For the text-containing cell, return its midpoint in [X, Y] coordinate format. 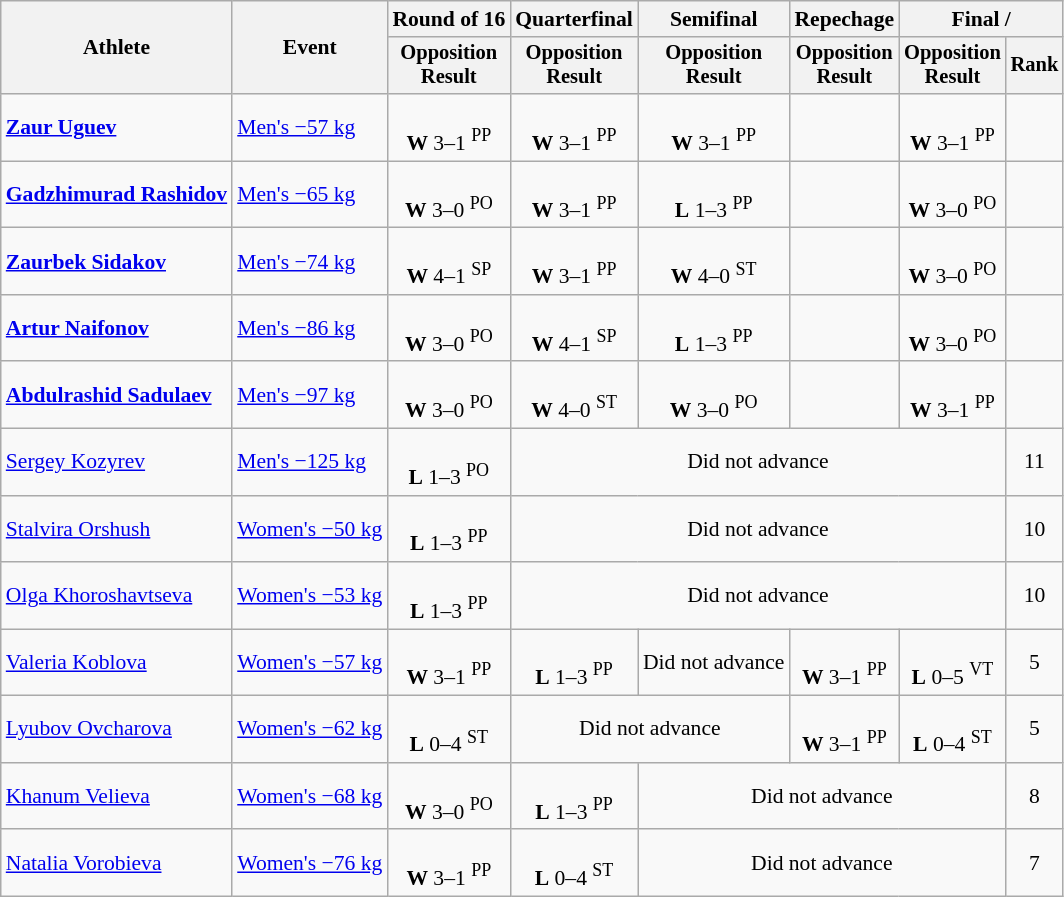
Natalia Vorobieva [116, 862]
Men's −65 kg [310, 194]
Abdulrashid Sadulaev [116, 396]
Zaur Uguev [116, 128]
Artur Naifonov [116, 328]
Women's −50 kg [310, 528]
L 1–3 PO [448, 462]
Zaurbek Sidakov [116, 262]
Men's −57 kg [310, 128]
L 0–5 VT [952, 662]
Women's −57 kg [310, 662]
7 [1035, 862]
Valeria Koblova [116, 662]
Men's −97 kg [310, 396]
Olga Khoroshavtseva [116, 596]
Women's −68 kg [310, 796]
Gadzhimurad Rashidov [116, 194]
Athlete [116, 48]
Event [310, 48]
Men's −74 kg [310, 262]
Semifinal [714, 19]
Men's −125 kg [310, 462]
11 [1035, 462]
Women's −53 kg [310, 596]
Stalvira Orshush [116, 528]
8 [1035, 796]
Sergey Kozyrev [116, 462]
Khanum Velieva [116, 796]
Quarterfinal [574, 19]
Lyubov Ovcharova [116, 730]
Women's −62 kg [310, 730]
Women's −76 kg [310, 862]
Round of 16 [448, 19]
Repechage [844, 19]
Final / [981, 19]
Men's −86 kg [310, 328]
Rank [1035, 66]
